Detect which cell encompasses the target text, then output its (x, y) center coordinate. 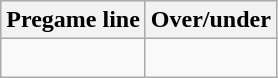
Pregame line (74, 20)
Over/under (210, 20)
